Detect which cell encompasses the target text, then output its (x, y) center coordinate. 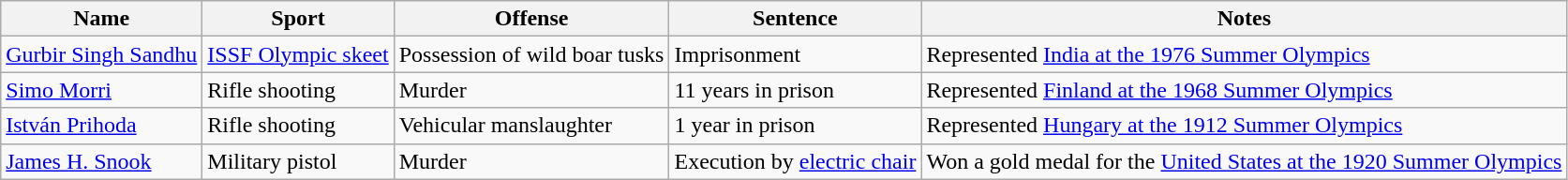
Military pistol (298, 161)
Offense (531, 19)
ISSF Olympic skeet (298, 54)
Sentence (795, 19)
Represented India at the 1976 Summer Olympics (1245, 54)
Vehicular manslaughter (531, 126)
Possession of wild boar tusks (531, 54)
Imprisonment (795, 54)
Sport (298, 19)
11 years in prison (795, 90)
1 year in prison (795, 126)
Gurbir Singh Sandhu (101, 54)
James H. Snook (101, 161)
Simo Morri (101, 90)
Execution by electric chair (795, 161)
István Prihoda (101, 126)
Won a gold medal for the United States at the 1920 Summer Olympics (1245, 161)
Represented Finland at the 1968 Summer Olympics (1245, 90)
Represented Hungary at the 1912 Summer Olympics (1245, 126)
Name (101, 19)
Notes (1245, 19)
